For the text-containing cell, return its midpoint in [X, Y] coordinate format. 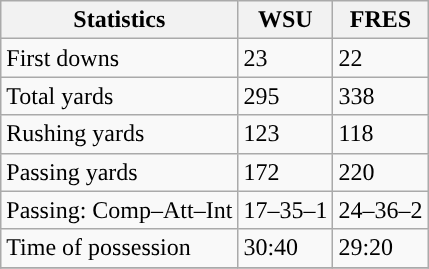
FRES [380, 20]
17–35–1 [286, 210]
24–36–2 [380, 210]
118 [380, 134]
338 [380, 96]
295 [286, 96]
123 [286, 134]
Passing yards [120, 172]
First downs [120, 58]
172 [286, 172]
22 [380, 58]
Rushing yards [120, 134]
23 [286, 58]
29:20 [380, 248]
Statistics [120, 20]
30:40 [286, 248]
Total yards [120, 96]
220 [380, 172]
WSU [286, 20]
Time of possession [120, 248]
Passing: Comp–Att–Int [120, 210]
